From the cell containing the given text, extract its center point as [X, Y] coordinate. 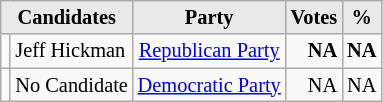
Candidates [67, 17]
Republican Party [210, 51]
Party [210, 17]
Jeff Hickman [71, 51]
No Candidate [71, 85]
Democratic Party [210, 85]
Votes [314, 17]
% [362, 17]
